Identify which cell holds the provided text, then report its [x, y] central coordinate. 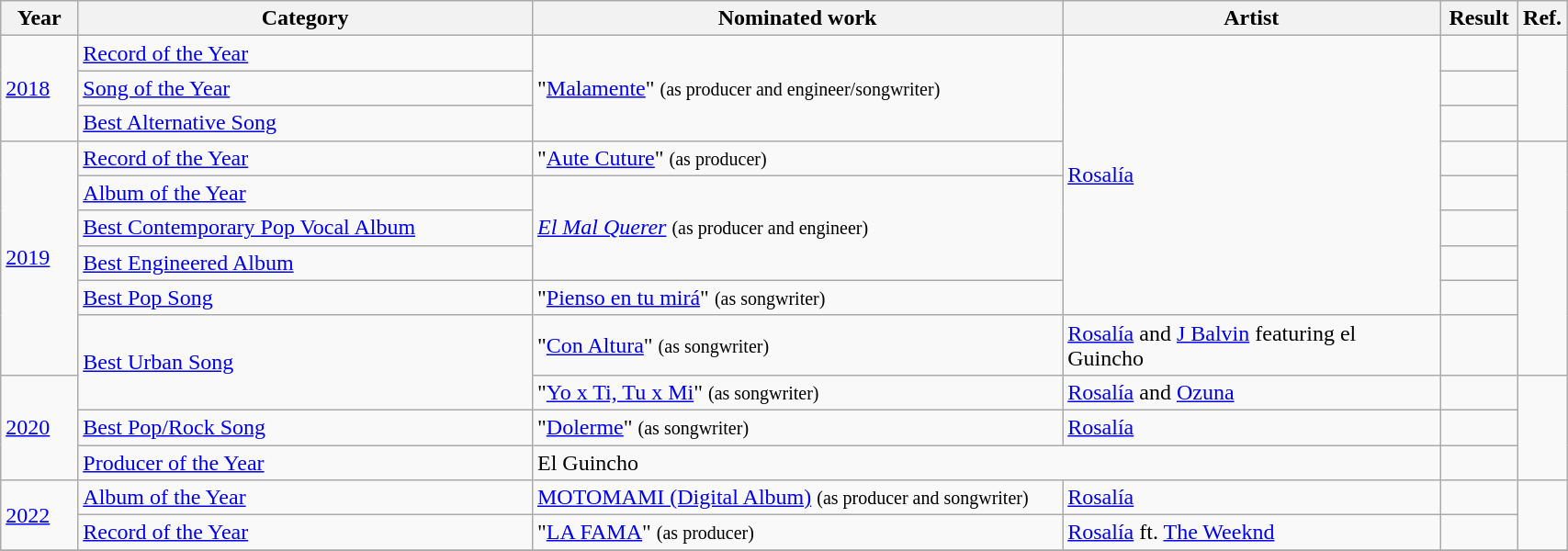
"Aute Cuture" (as producer) [797, 158]
"Yo x Ti, Tu x Mi" (as songwriter) [797, 392]
"Con Altura" (as songwriter) [797, 345]
Best Pop Song [305, 298]
"Pienso en tu mirá" (as songwriter) [797, 298]
Ref. [1543, 18]
Artist [1251, 18]
2022 [39, 515]
Song of the Year [305, 88]
El Guincho [986, 462]
El Mal Querer (as producer and engineer) [797, 228]
Result [1479, 18]
Rosalía and J Balvin featuring el Guincho [1251, 345]
Best Urban Song [305, 362]
Nominated work [797, 18]
Category [305, 18]
"Dolerme" (as songwriter) [797, 427]
MOTOMAMI (Digital Album) (as producer and songwriter) [797, 498]
2019 [39, 257]
"LA FAMA" (as producer) [797, 533]
Year [39, 18]
Best Pop/Rock Song [305, 427]
Rosalía and Ozuna [1251, 392]
2020 [39, 427]
2018 [39, 88]
"Malamente" (as producer and engineer/songwriter) [797, 88]
Producer of the Year [305, 462]
Best Alternative Song [305, 123]
Best Contemporary Pop Vocal Album [305, 228]
Best Engineered Album [305, 263]
Rosalía ft. The Weeknd [1251, 533]
